Detect which cell encompasses the target text, then output its [x, y] center coordinate. 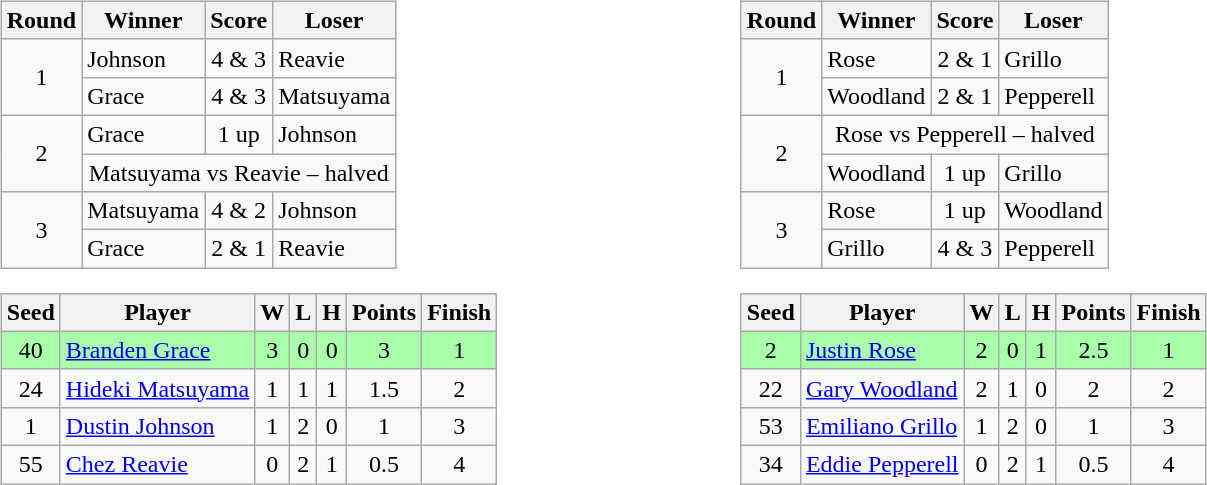
Matsuyama vs Reavie – halved [239, 173]
Branden Grace [157, 350]
Dustin Johnson [157, 426]
55 [30, 464]
1.5 [384, 388]
40 [30, 350]
Gary Woodland [882, 388]
4 & 2 [239, 211]
53 [770, 426]
Rose vs Pepperell – halved [965, 134]
22 [770, 388]
2.5 [1094, 350]
Hideki Matsuyama [157, 388]
34 [770, 464]
Justin Rose [882, 350]
24 [30, 388]
Chez Reavie [157, 464]
Eddie Pepperell [882, 464]
Emiliano Grillo [882, 426]
